Detect which cell encompasses the target text, then output its (x, y) center coordinate. 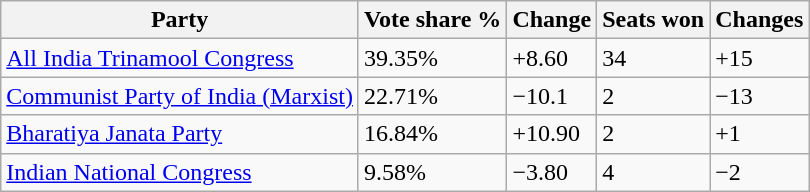
16.84% (432, 134)
Indian National Congress (180, 172)
−10.1 (552, 96)
Changes (760, 20)
+15 (760, 58)
Change (552, 20)
Bharatiya Janata Party (180, 134)
34 (654, 58)
+8.60 (552, 58)
4 (654, 172)
−3.80 (552, 172)
−2 (760, 172)
39.35% (432, 58)
22.71% (432, 96)
Communist Party of India (Marxist) (180, 96)
Seats won (654, 20)
All India Trinamool Congress (180, 58)
Party (180, 20)
9.58% (432, 172)
+10.90 (552, 134)
−13 (760, 96)
Vote share % (432, 20)
+1 (760, 134)
